Detect which cell encompasses the target text, then output its (x, y) center coordinate. 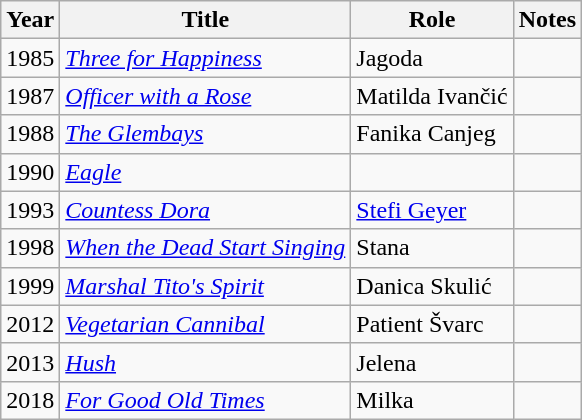
Stana (432, 248)
Matilda Ivančić (432, 96)
Notes (547, 20)
1993 (30, 210)
Three for Happiness (206, 58)
When the Dead Start Singing (206, 248)
Year (30, 20)
Fanika Canjeg (432, 134)
1990 (30, 172)
Eagle (206, 172)
Hush (206, 362)
Patient Švarc (432, 324)
1987 (30, 96)
Jelena (432, 362)
Role (432, 20)
1985 (30, 58)
2012 (30, 324)
1998 (30, 248)
Stefi Geyer (432, 210)
Marshal Tito's Spirit (206, 286)
Countess Dora (206, 210)
2018 (30, 400)
Vegetarian Cannibal (206, 324)
Danica Skulić (432, 286)
1999 (30, 286)
Milka (432, 400)
The Glembays (206, 134)
2013 (30, 362)
Officer with a Rose (206, 96)
Title (206, 20)
For Good Old Times (206, 400)
1988 (30, 134)
Jagoda (432, 58)
